Output the (x, y) coordinate of the center of the cell containing the given text.  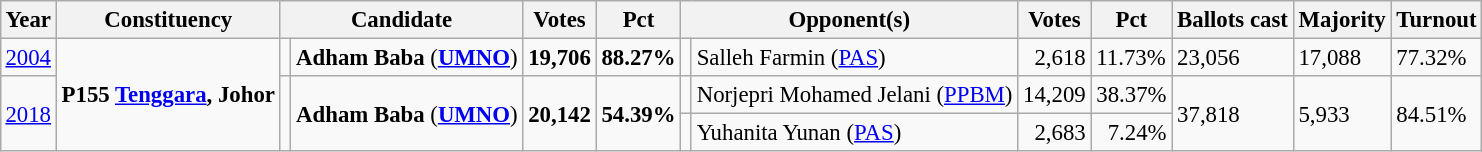
Candidate (402, 20)
2,683 (1054, 133)
5,933 (1342, 114)
37,818 (1232, 114)
Opponent(s) (850, 20)
Year (28, 20)
77.32% (1436, 57)
Constituency (168, 20)
23,056 (1232, 57)
88.27% (638, 57)
38.37% (1132, 95)
11.73% (1132, 57)
20,142 (560, 114)
84.51% (1436, 114)
19,706 (560, 57)
Turnout (1436, 20)
Salleh Farmin (PAS) (854, 57)
Ballots cast (1232, 20)
Majority (1342, 20)
Yuhanita Yunan (PAS) (854, 133)
2,618 (1054, 57)
Norjepri Mohamed Jelani (PPBM) (854, 95)
54.39% (638, 114)
14,209 (1054, 95)
7.24% (1132, 133)
17,088 (1342, 57)
P155 Tenggara, Johor (168, 94)
2004 (28, 57)
2018 (28, 114)
